Provide the (X, Y) coordinate of the cell's center where the given text is located.  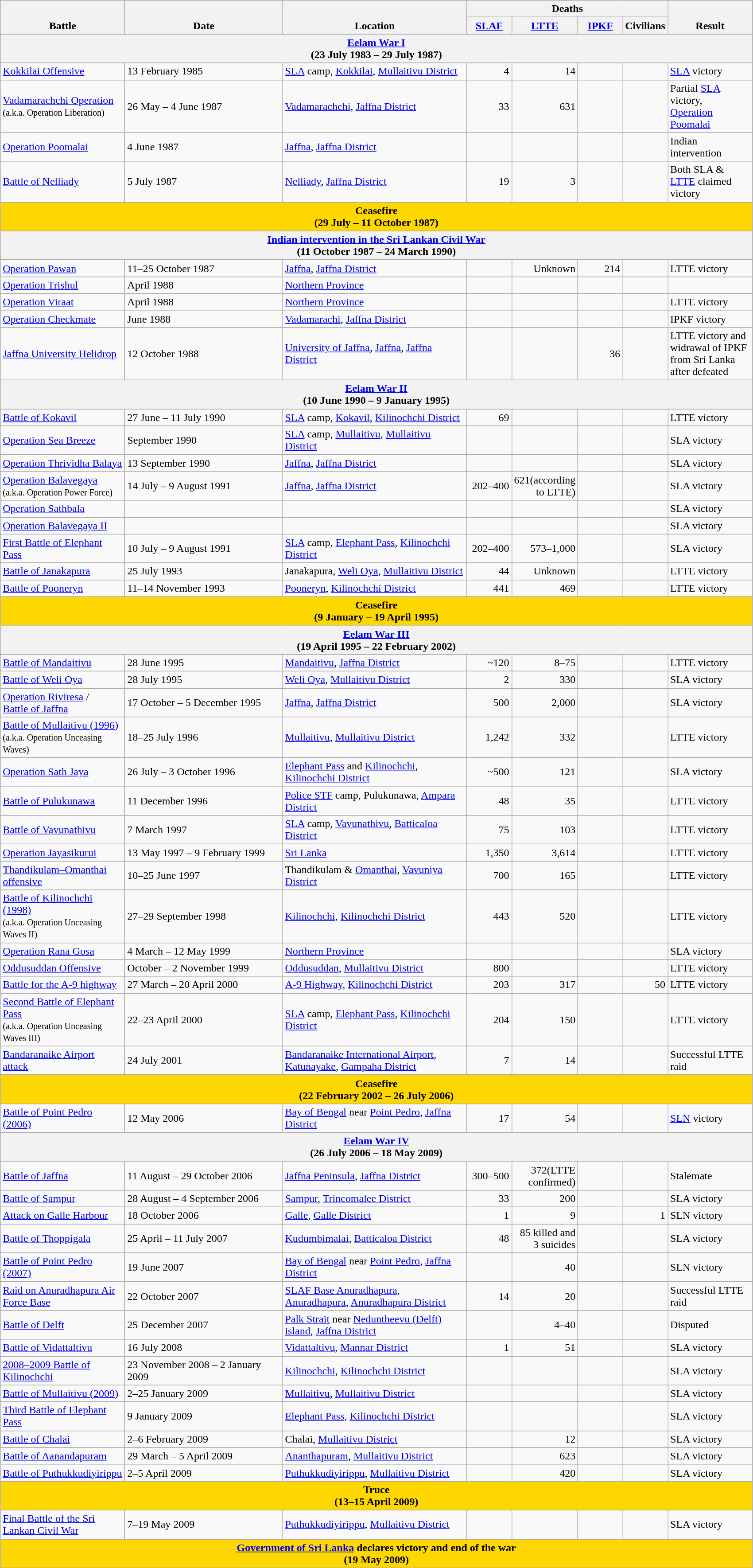
2008–2009 Battle of Kilinochchi (63, 1370)
25 December 2007 (204, 1325)
27 March – 20 April 2000 (204, 985)
Operation Trishul (63, 285)
621(according to LTTE) (545, 486)
4 June 1987 (204, 147)
26 July – 3 October 1996 (204, 772)
Vidattaltivu, Mannar District (375, 1348)
Government of Sri Lanka declares victory and end of the war(19 May 2009) (376, 1553)
Vadamarachi, Jaffna District (375, 319)
Indian intervention in the Sri Lankan Civil War(11 October 1987 – 24 March 1990) (376, 246)
Stalemate (710, 1175)
25 July 1993 (204, 571)
Thandikulam–Omanthai offensive (63, 876)
Both SLA & LTTE claimed victory (710, 182)
Battle of Thoppigala (63, 1238)
420 (545, 1473)
2 (489, 679)
85 killed and 3 suicides (545, 1238)
Partial SLA victory, Operation Poomalai (710, 106)
12 (545, 1439)
Ceasefire(9 January – 19 April 1995) (376, 611)
A-9 Highway, Kilinochchi District (375, 985)
Civilians (645, 26)
441 (489, 588)
27–29 September 1998 (204, 917)
Attack on Galle Harbour (63, 1216)
2–5 April 2009 (204, 1473)
Battle of Point Pedro (2006) (63, 1118)
Palk Strait near Neduntheevu (Delft) island, Jaffna District (375, 1325)
Operation Sathbala (63, 509)
Final Battle of the Sri Lankan Civil War (63, 1525)
18 October 2006 (204, 1216)
Eelam War IV(26 July 2006 – 18 May 2009) (376, 1147)
17 October – 5 December 1995 (204, 702)
Operation Sath Jaya (63, 772)
Battle of Point Pedro (2007) (63, 1268)
Ceasefire(22 February 2002 – 26 July 2006) (376, 1089)
Weli Oya, Mullaitivu District (375, 679)
Elephant Pass, Kilinochchi District (375, 1416)
Sampur, Trincomalee District (375, 1199)
Battle for the A-9 highway (63, 985)
2–6 February 2009 (204, 1439)
Elephant Pass and Kilinochchi, Kilinochchi District (375, 772)
40 (545, 1268)
24 July 2001 (204, 1060)
18–25 July 1996 (204, 737)
13 September 1990 (204, 463)
Jaffna Peninsula, Jaffna District (375, 1175)
Second Battle of Elephant Pass(a.k.a. Operation Unceasing Waves III) (63, 1019)
3 (545, 182)
214 (601, 268)
Battle of Jaffna (63, 1175)
23 November 2008 – 2 January 2009 (204, 1370)
22–23 April 2000 (204, 1019)
Thandikulam & Omanthai, Vavuniya District (375, 876)
7 March 1997 (204, 830)
8–75 (545, 663)
June 1988 (204, 319)
623 (545, 1456)
1,242 (489, 737)
Operation Thrividha Balaya (63, 463)
165 (545, 876)
Vadamarachchi Operation(a.k.a. Operation Liberation) (63, 106)
7 (489, 1060)
4 (489, 71)
Bandaranaike International Airport, Katunayake, Gampaha District (375, 1060)
Battle of Kokavil (63, 417)
19 June 2007 (204, 1268)
Operation Balavegaya(a.k.a. Operation Power Force) (63, 486)
University of Jaffna, Jaffna, Jaffna District (375, 354)
9 (545, 1216)
Battle of Sampur (63, 1199)
10–25 June 1997 (204, 876)
35 (545, 801)
LTTE victory and widrawal of IPKF from Sri Lanka after defeated (710, 354)
Eelam War I(23 July 1983 – 29 July 1987) (376, 49)
200 (545, 1199)
500 (489, 702)
54 (545, 1118)
September 1990 (204, 441)
Battle of Janakapura (63, 571)
SLAF Base Anuradhapura, Anuradhapura, Anuradhapura District (375, 1296)
573–1,000 (545, 549)
Indian intervention (710, 147)
IPKF victory (710, 319)
Operation Poomalai (63, 147)
10 July – 9 August 1991 (204, 549)
7–19 May 2009 (204, 1525)
Vadamarachchi, Jaffna District (375, 106)
Operation Jayasikurui (63, 853)
150 (545, 1019)
28 June 1995 (204, 663)
Police STF camp, Pulukunawa, Ampara District (375, 801)
Deaths (567, 9)
SLA camp, Kokkilai, Mullaitivu District (375, 71)
~120 (489, 663)
11 December 1996 (204, 801)
Janakapura, Weli Oya, Mullaitivu District (375, 571)
Disputed (710, 1325)
SLAF (489, 26)
75 (489, 830)
Oddusuddan Offensive (63, 968)
Nelliady, Jaffna District (375, 182)
11–14 November 1993 (204, 588)
28 July 1995 (204, 679)
First Battle of Elephant Pass (63, 549)
469 (545, 588)
SLA camp, Mullaitivu, Mullaitivu District (375, 441)
22 October 2007 (204, 1296)
3,614 (545, 853)
Kokkilai Offensive (63, 71)
Battle of Mullaitivu (2009) (63, 1393)
Ananthapuram, Mullaitivu District (375, 1456)
SLA camp, Kokavil, Kilinochchi District (375, 417)
Battle of Pulukunawa (63, 801)
4–40 (545, 1325)
25 April – 11 July 2007 (204, 1238)
Jaffna University Helidrop (63, 354)
12 October 1988 (204, 354)
19 (489, 182)
2,000 (545, 702)
50 (645, 985)
103 (545, 830)
800 (489, 968)
1,350 (489, 853)
36 (601, 354)
Operation Rana Gosa (63, 951)
Battle of Vidattaltivu (63, 1348)
121 (545, 772)
Battle of Pooneryn (63, 588)
Ceasefire(29 July – 11 October 1987) (376, 216)
Operation Balavegaya II (63, 526)
Battle of Vavunathivu (63, 830)
317 (545, 985)
Pooneryn, Kilinochchi District (375, 588)
372(LTTE confirmed) (545, 1175)
Battle of Delft (63, 1325)
2–25 January 2009 (204, 1393)
700 (489, 876)
69 (489, 417)
204 (489, 1019)
Battle of Weli Oya (63, 679)
Operation Sea Breeze (63, 441)
Eelam War II(10 June 1990 – 9 January 1995) (376, 394)
203 (489, 985)
Truce(13–15 April 2009) (376, 1495)
520 (545, 917)
17 (489, 1118)
Battle of Nelliady (63, 182)
LTTE (545, 26)
26 May – 4 June 1987 (204, 106)
14 July – 9 August 1991 (204, 486)
9 January 2009 (204, 1416)
443 (489, 917)
51 (545, 1348)
Location (375, 17)
Kudumbimalai, Batticaloa District (375, 1238)
16 July 2008 (204, 1348)
300–500 (489, 1175)
Operation Riviresa /Battle of Jaffna (63, 702)
631 (545, 106)
Eelam War III(19 April 1995 – 22 February 2002) (376, 640)
Battle (63, 17)
20 (545, 1296)
4 March – 12 May 1999 (204, 951)
13 May 1997 – 9 February 1999 (204, 853)
11 August – 29 October 2006 (204, 1175)
Sri Lanka (375, 853)
13 February 1985 (204, 71)
Oddusuddan, Mullaitivu District (375, 968)
Bandaranaike Airport attack (63, 1060)
Battle of Mullaitivu (1996)(a.k.a. Operation Unceasing Waves) (63, 737)
330 (545, 679)
IPKF (601, 26)
Chalai, Mullaitivu District (375, 1439)
28 August – 4 September 2006 (204, 1199)
Battle of Aanandapuram (63, 1456)
Galle, Galle District (375, 1216)
Battle of Puthukkudiyirippu (63, 1473)
Battle of Kilinochchi (1998)(a.k.a. Operation Unceasing Waves II) (63, 917)
11–25 October 1987 (204, 268)
27 June – 11 July 1990 (204, 417)
Operation Pawan (63, 268)
Mandaitivu, Jaffna District (375, 663)
29 March – 5 April 2009 (204, 1456)
SLA camp, Vavunathivu, Batticaloa District (375, 830)
October – 2 November 1999 (204, 968)
Operation Checkmate (63, 319)
5 July 1987 (204, 182)
Third Battle of Elephant Pass (63, 1416)
~500 (489, 772)
Raid on Anuradhapura Air Force Base (63, 1296)
332 (545, 737)
Result (710, 17)
Battle of Chalai (63, 1439)
44 (489, 571)
12 May 2006 (204, 1118)
Date (204, 17)
Operation Viraat (63, 302)
Battle of Mandaitivu (63, 663)
